Return the [X, Y] coordinate for the center point of the cell that contains the specified text.  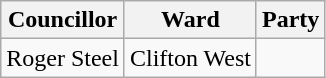
Party [290, 20]
Ward [190, 20]
Councillor [63, 20]
Roger Steel [63, 58]
Clifton West [190, 58]
